Search for the cell housing the specified text and yield its (x, y) center coordinate. 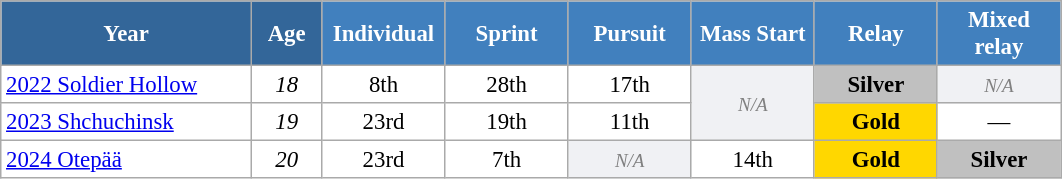
19 (286, 122)
2024 Otepää (126, 160)
11th (630, 122)
Mixed relay (998, 34)
Relay (876, 34)
8th (384, 85)
18 (286, 85)
Individual (384, 34)
28th (506, 85)
14th (752, 160)
Sprint (506, 34)
2023 Shchuchinsk (126, 122)
19th (506, 122)
17th (630, 85)
Pursuit (630, 34)
7th (506, 160)
Year (126, 34)
Age (286, 34)
Mass Start (752, 34)
— (998, 122)
2022 Soldier Hollow (126, 85)
20 (286, 160)
